Find where the given text appears and provide that cell's center as [X, Y] coordinate. 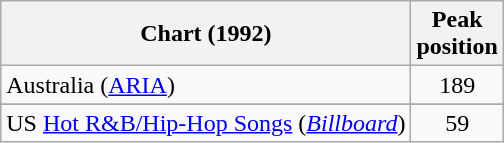
US Hot R&B/Hip-Hop Songs (Billboard) [206, 123]
Chart (1992) [206, 34]
189 [457, 85]
59 [457, 123]
Australia (ARIA) [206, 85]
Peakposition [457, 34]
